Determine the (X, Y) coordinate at the center of the cell enclosing the given text.  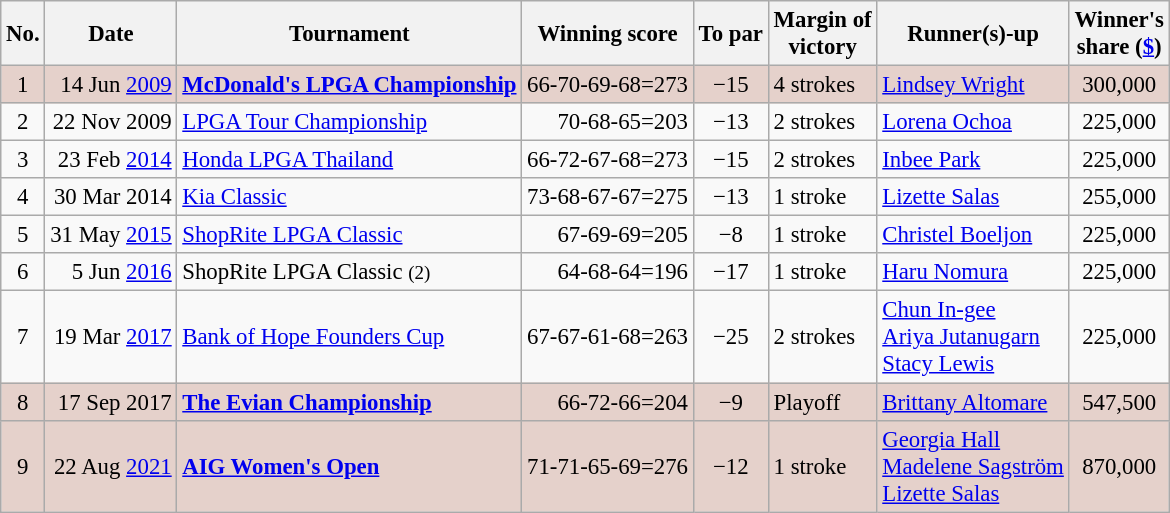
−17 (730, 273)
AIG Women's Open (350, 466)
No. (23, 34)
8 (23, 402)
23 Feb 2014 (111, 160)
3 (23, 160)
73-68-67-67=275 (608, 197)
Tournament (350, 34)
Lorena Ochoa (973, 122)
−12 (730, 466)
1 (23, 85)
71-71-65-69=276 (608, 466)
−9 (730, 402)
Lizette Salas (973, 197)
14 Jun 2009 (111, 85)
64-68-64=196 (608, 273)
255,000 (1119, 197)
Brittany Altomare (973, 402)
5 Jun 2016 (111, 273)
McDonald's LPGA Championship (350, 85)
67-69-69=205 (608, 235)
Georgia Hall Madelene Sagström Lizette Salas (973, 466)
2 (23, 122)
Chun In-gee Ariya Jutanugarn Stacy Lewis (973, 337)
7 (23, 337)
−25 (730, 337)
Playoff (822, 402)
547,500 (1119, 402)
22 Nov 2009 (111, 122)
5 (23, 235)
Christel Boeljon (973, 235)
Date (111, 34)
The Evian Championship (350, 402)
Bank of Hope Founders Cup (350, 337)
ShopRite LPGA Classic (350, 235)
Kia Classic (350, 197)
66-72-67-68=273 (608, 160)
Inbee Park (973, 160)
9 (23, 466)
22 Aug 2021 (111, 466)
31 May 2015 (111, 235)
Lindsey Wright (973, 85)
17 Sep 2017 (111, 402)
Runner(s)-up (973, 34)
LPGA Tour Championship (350, 122)
70-68-65=203 (608, 122)
4 (23, 197)
67-67-61-68=263 (608, 337)
870,000 (1119, 466)
Winning score (608, 34)
19 Mar 2017 (111, 337)
Margin ofvictory (822, 34)
ShopRite LPGA Classic (2) (350, 273)
30 Mar 2014 (111, 197)
300,000 (1119, 85)
Honda LPGA Thailand (350, 160)
To par (730, 34)
66-70-69-68=273 (608, 85)
−8 (730, 235)
4 strokes (822, 85)
66-72-66=204 (608, 402)
6 (23, 273)
Haru Nomura (973, 273)
Winner'sshare ($) (1119, 34)
